Determine the (X, Y) coordinate at the center of the cell enclosing the given text.  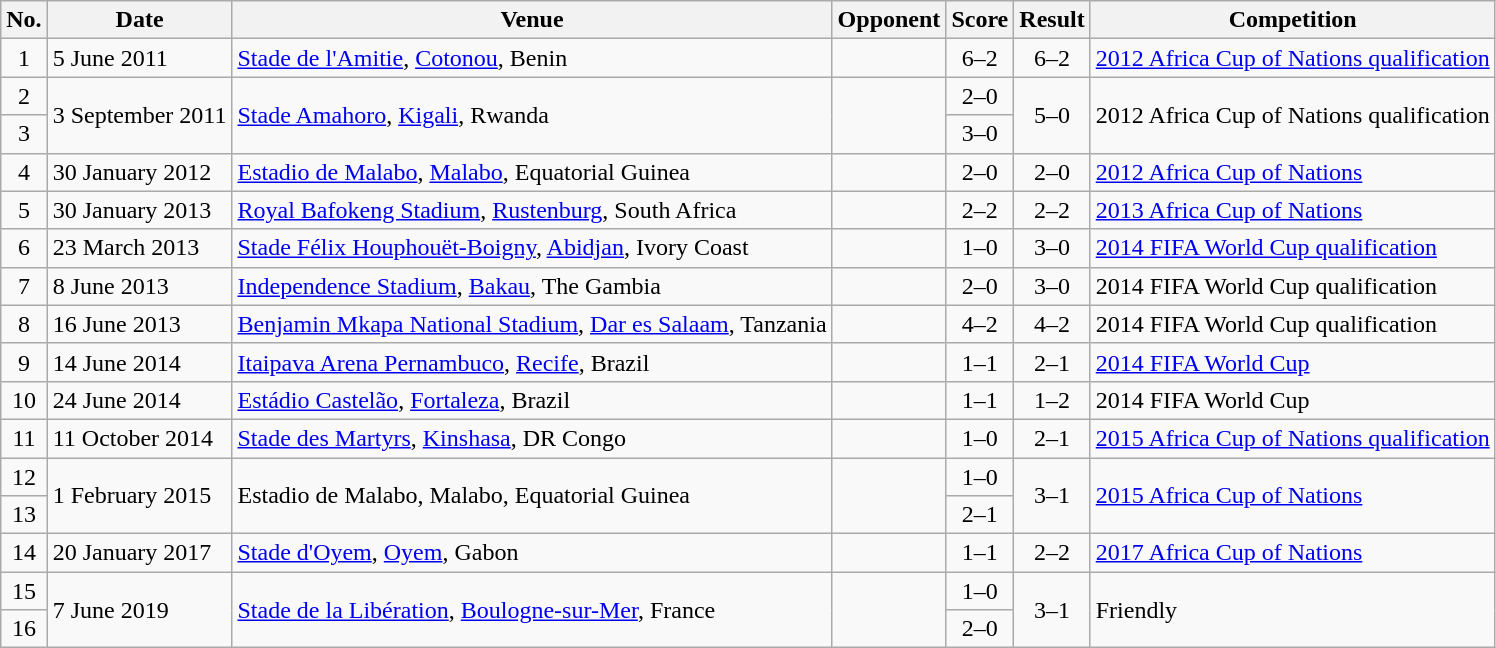
Result (1052, 20)
Stade de l'Amitie, Cotonou, Benin (532, 58)
Independence Stadium, Bakau, The Gambia (532, 286)
Friendly (1292, 610)
Score (980, 20)
Stade Amahoro, Kigali, Rwanda (532, 115)
16 June 2013 (140, 324)
11 October 2014 (140, 438)
10 (24, 400)
2015 Africa Cup of Nations qualification (1292, 438)
4 (24, 172)
2012 Africa Cup of Nations (1292, 172)
Competition (1292, 20)
Opponent (889, 20)
1 February 2015 (140, 496)
30 January 2013 (140, 210)
Stade d'Oyem, Oyem, Gabon (532, 553)
14 (24, 553)
23 March 2013 (140, 248)
2013 Africa Cup of Nations (1292, 210)
Date (140, 20)
2 (24, 96)
6 (24, 248)
No. (24, 20)
2015 Africa Cup of Nations (1292, 496)
7 June 2019 (140, 610)
Stade Félix Houphouët-Boigny, Abidjan, Ivory Coast (532, 248)
Stade des Martyrs, Kinshasa, DR Congo (532, 438)
8 (24, 324)
30 January 2012 (140, 172)
5 June 2011 (140, 58)
7 (24, 286)
5–0 (1052, 115)
3 (24, 134)
11 (24, 438)
3 September 2011 (140, 115)
13 (24, 515)
1 (24, 58)
8 June 2013 (140, 286)
12 (24, 477)
Itaipava Arena Pernambuco, Recife, Brazil (532, 362)
14 June 2014 (140, 362)
Venue (532, 20)
20 January 2017 (140, 553)
Stade de la Libération, Boulogne-sur-Mer, France (532, 610)
5 (24, 210)
1–2 (1052, 400)
Estádio Castelão, Fortaleza, Brazil (532, 400)
16 (24, 629)
9 (24, 362)
Royal Bafokeng Stadium, Rustenburg, South Africa (532, 210)
2017 Africa Cup of Nations (1292, 553)
15 (24, 591)
24 June 2014 (140, 400)
Benjamin Mkapa National Stadium, Dar es Salaam, Tanzania (532, 324)
